For the text-containing cell, return its midpoint in (x, y) coordinate format. 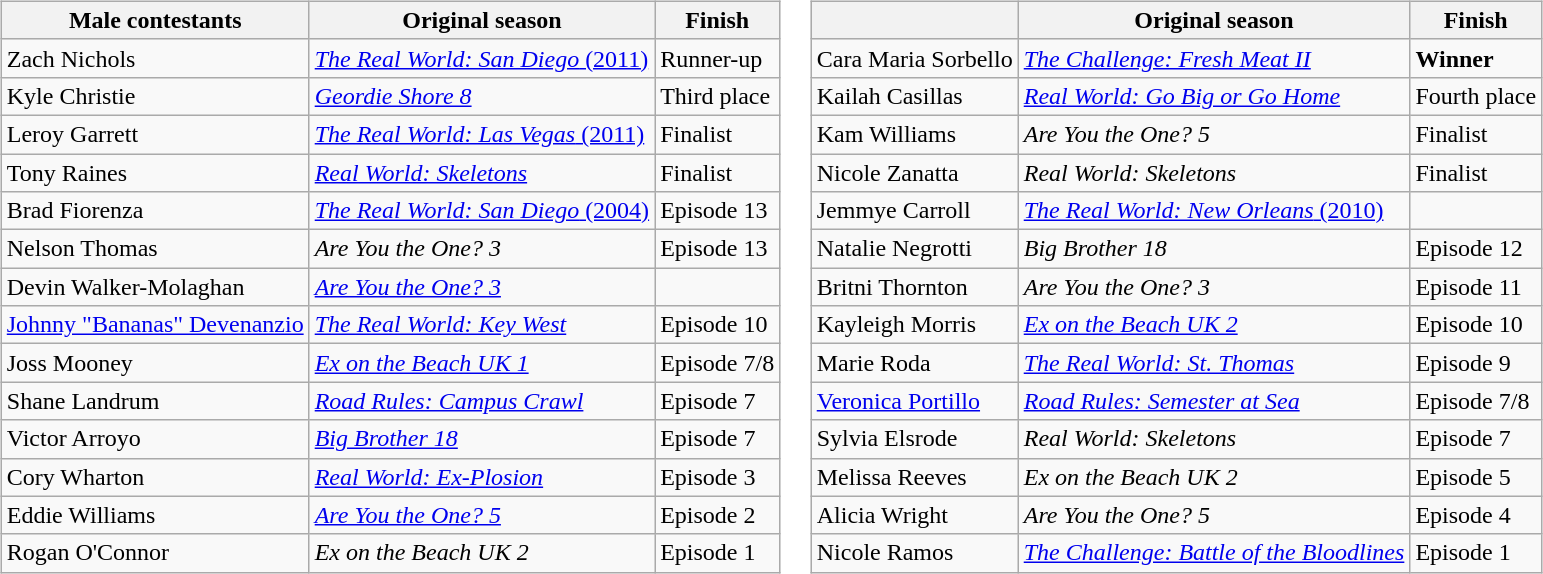
Jemmye Carroll (914, 211)
Melissa Reeves (914, 477)
Shane Landrum (155, 401)
Kam Williams (914, 134)
Kailah Casillas (914, 96)
Real World: Ex-Plosion (482, 477)
Kayleigh Morris (914, 325)
Real World: Go Big or Go Home (1214, 96)
Cara Maria Sorbello (914, 58)
The Real World: Las Vegas (2011) (482, 134)
Nicole Ramos (914, 553)
The Real World: Key West (482, 325)
Eddie Williams (155, 515)
The Real World: San Diego (2011) (482, 58)
Episode 5 (1476, 477)
Devin Walker-Molaghan (155, 287)
The Real World: St. Thomas (1214, 363)
Geordie Shore 8 (482, 96)
Marie Roda (914, 363)
Road Rules: Semester at Sea (1214, 401)
Alicia Wright (914, 515)
Winner (1476, 58)
Episode 9 (1476, 363)
Britni Thornton (914, 287)
The Challenge: Battle of the Bloodlines (1214, 553)
Episode 3 (718, 477)
Episode 11 (1476, 287)
The Real World: New Orleans (2010) (1214, 211)
Leroy Garrett (155, 134)
Tony Raines (155, 173)
The Challenge: Fresh Meat II (1214, 58)
Episode 4 (1476, 515)
Male contestants (155, 20)
Fourth place (1476, 96)
Veronica Portillo (914, 401)
Nicole Zanatta (914, 173)
Nelson Thomas (155, 249)
Brad Fiorenza (155, 211)
Victor Arroyo (155, 439)
Ex on the Beach UK 1 (482, 363)
Joss Mooney (155, 363)
Natalie Negrotti (914, 249)
Runner-up (718, 58)
The Real World: San Diego (2004) (482, 211)
Episode 12 (1476, 249)
Johnny "Bananas" Devenanzio (155, 325)
Road Rules: Campus Crawl (482, 401)
Rogan O'Connor (155, 553)
Third place (718, 96)
Zach Nichols (155, 58)
Episode 2 (718, 515)
Kyle Christie (155, 96)
Cory Wharton (155, 477)
Sylvia Elsrode (914, 439)
